Detect which cell encompasses the target text, then output its [x, y] center coordinate. 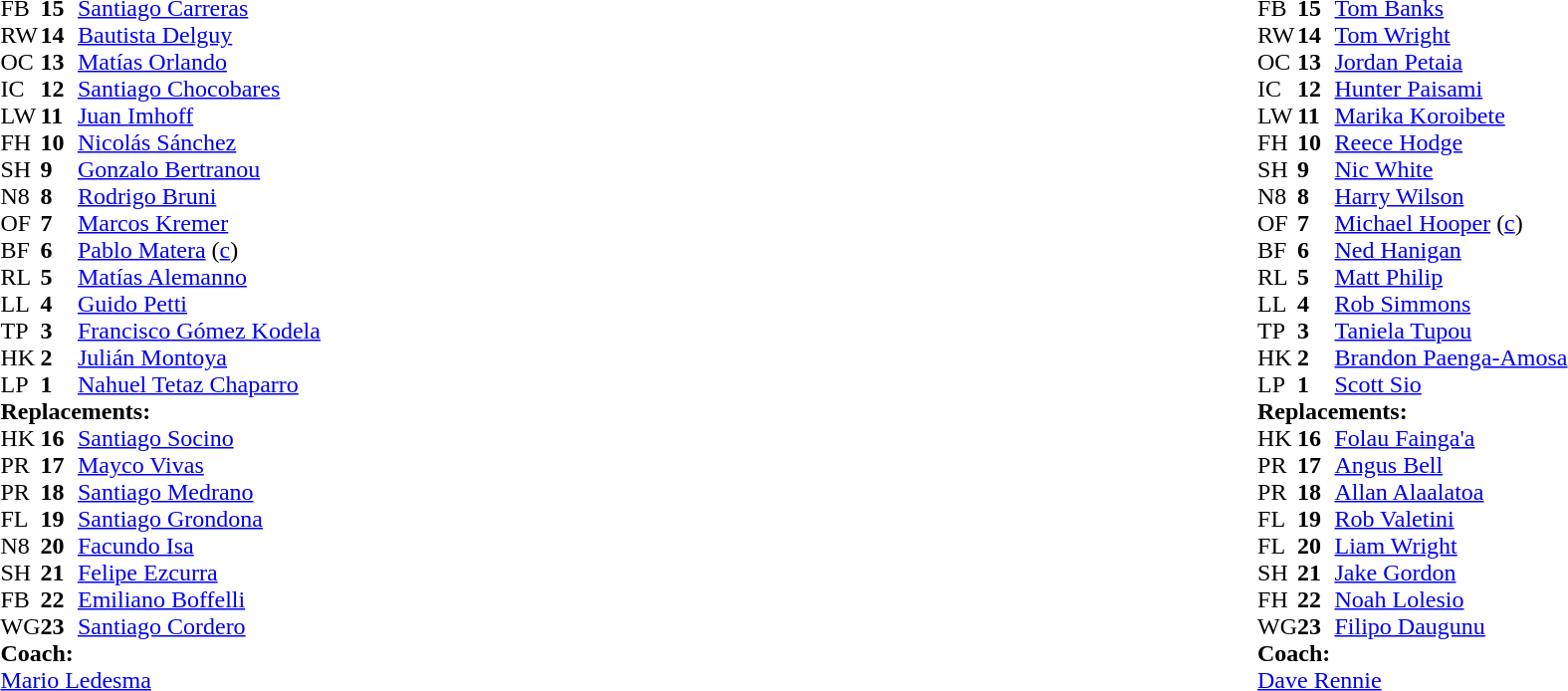
Matt Philip [1452, 277]
Bautista Delguy [199, 36]
Emiliano Boffelli [199, 599]
Santiago Medrano [199, 492]
Nic White [1452, 169]
Nicolás Sánchez [199, 143]
Jake Gordon [1452, 574]
Jordan Petaia [1452, 62]
Santiago Grondona [199, 520]
Matías Alemanno [199, 277]
Liam Wright [1452, 546]
Scott Sio [1452, 384]
Taniela Tupou [1452, 331]
Santiago Chocobares [199, 90]
Marcos Kremer [199, 223]
Hunter Paisami [1452, 90]
Gonzalo Bertranou [199, 169]
Reece Hodge [1452, 143]
Juan Imhoff [199, 115]
Julián Montoya [199, 358]
Folau Fainga'a [1452, 438]
Facundo Isa [199, 546]
Nahuel Tetaz Chaparro [199, 384]
Rob Simmons [1452, 305]
Matías Orlando [199, 62]
Ned Hanigan [1452, 251]
Marika Koroibete [1452, 115]
Brandon Paenga-Amosa [1452, 358]
Noah Lolesio [1452, 599]
Allan Alaalatoa [1452, 492]
Tom Wright [1452, 36]
Santiago Cordero [199, 627]
Michael Hooper (c) [1452, 223]
Guido Petti [199, 305]
Filipo Daugunu [1452, 627]
Angus Bell [1452, 466]
Santiago Socino [199, 438]
FB [20, 599]
Francisco Gómez Kodela [199, 331]
Mayco Vivas [199, 466]
Rob Valetini [1452, 520]
Felipe Ezcurra [199, 574]
Harry Wilson [1452, 197]
Pablo Matera (c) [199, 251]
Rodrigo Bruni [199, 197]
